Determine the [x, y] coordinate at the center of the cell enclosing the given text.  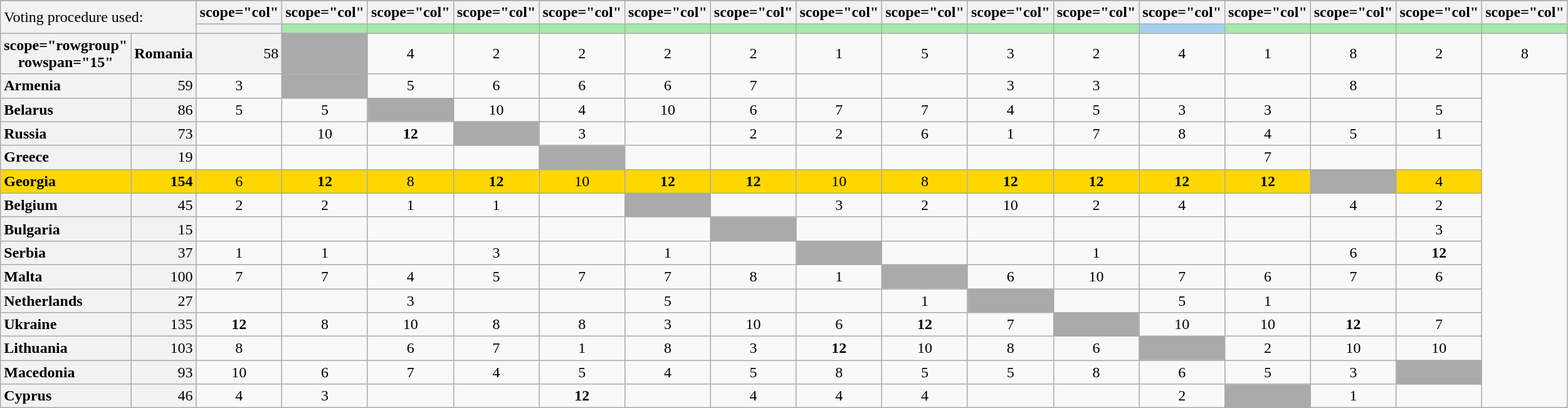
Georgia [66, 181]
Serbia [66, 253]
58 [239, 54]
Macedonia [66, 372]
46 [164, 396]
154 [164, 181]
Netherlands [66, 300]
Malta [66, 276]
Belarus [66, 110]
Bulgaria [66, 229]
Lithuania [66, 348]
103 [164, 348]
Greece [66, 157]
Armenia [66, 86]
15 [164, 229]
73 [164, 133]
45 [164, 205]
93 [164, 372]
Ukraine [66, 325]
19 [164, 157]
135 [164, 325]
Voting procedure used: [98, 17]
59 [164, 86]
Romania [164, 54]
100 [164, 276]
scope="rowgroup" rowspan="15" [66, 54]
Cyprus [66, 396]
Belgium [66, 205]
86 [164, 110]
27 [164, 300]
37 [164, 253]
Russia [66, 133]
